Extract the [x, y] coordinate from the center of the cell holding the provided text.  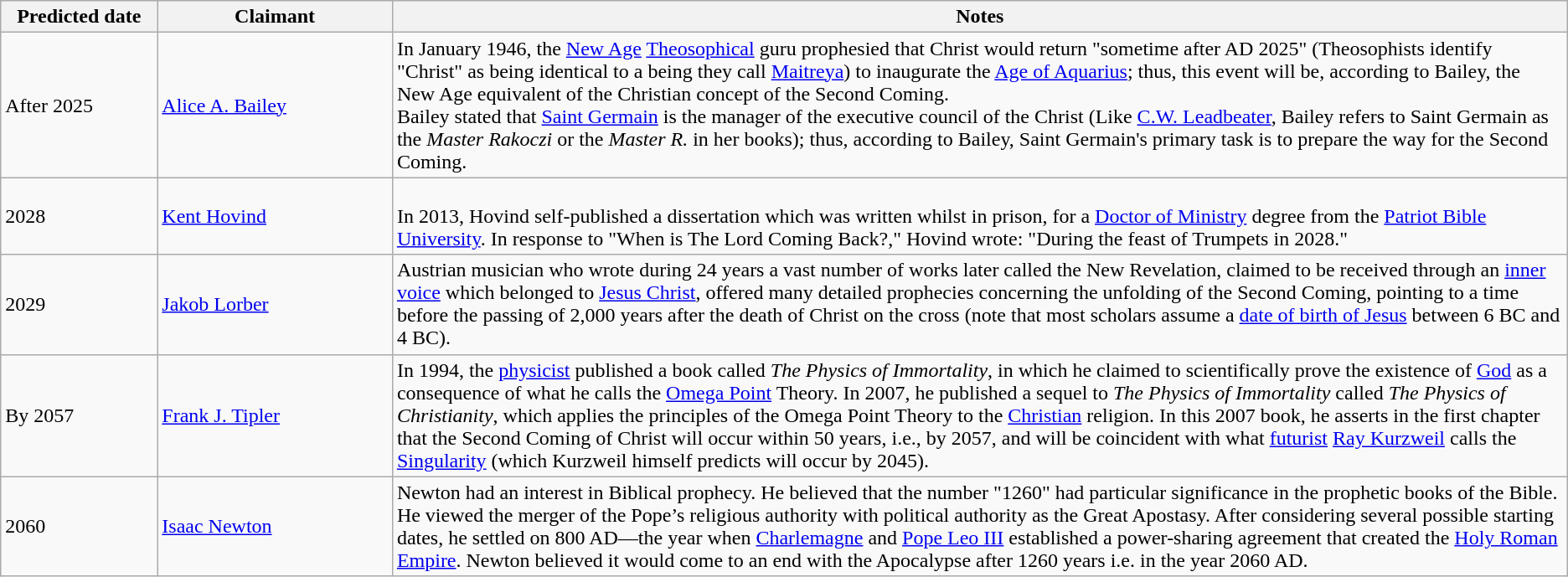
Frank J. Tipler [275, 415]
Claimant [275, 17]
By 2057 [79, 415]
Jakob Lorber [275, 305]
Isaac Newton [275, 526]
Predicted date [79, 17]
Notes [980, 17]
2028 [79, 216]
Kent Hovind [275, 216]
After 2025 [79, 106]
2029 [79, 305]
2060 [79, 526]
Alice A. Bailey [275, 106]
